For the text-containing cell, return its midpoint in [x, y] coordinate format. 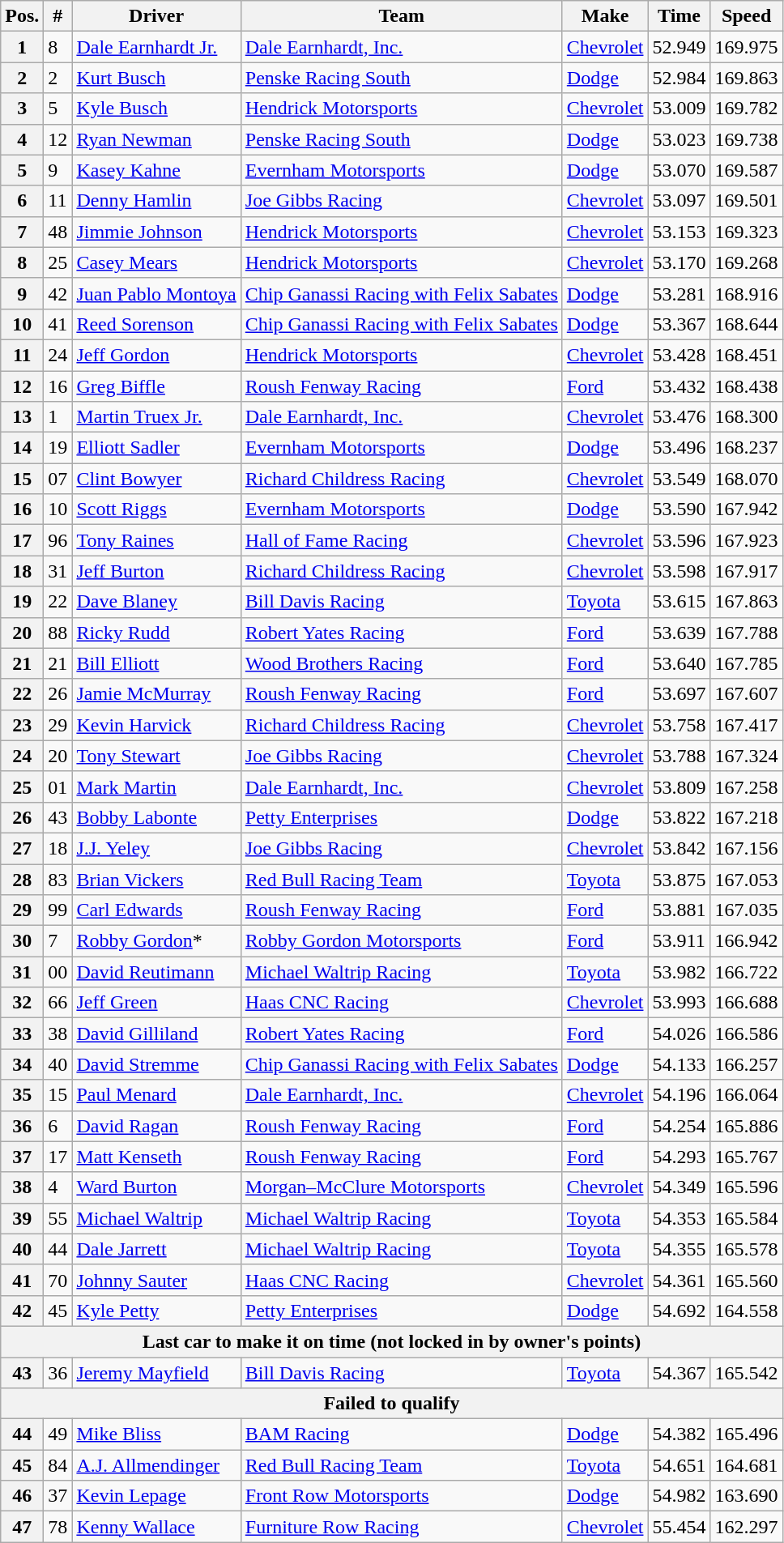
99 [58, 910]
53.982 [679, 972]
88 [58, 633]
83 [58, 879]
Jeff Burton [156, 571]
48 [58, 232]
David Gilliland [156, 1034]
Team [402, 16]
53.070 [679, 170]
53.615 [679, 602]
55 [58, 1218]
52.984 [679, 78]
54.133 [679, 1064]
53.549 [679, 479]
Time [679, 16]
32 [23, 1003]
167.788 [747, 633]
162.297 [747, 1527]
53.881 [679, 910]
54.361 [679, 1280]
84 [58, 1465]
Speed [747, 16]
165.496 [747, 1434]
53.758 [679, 725]
Reed Sorenson [156, 324]
53.911 [679, 941]
Bobby Labonte [156, 817]
Carl Edwards [156, 910]
53.281 [679, 293]
167.417 [747, 725]
53.788 [679, 756]
53.875 [679, 879]
53.097 [679, 201]
34 [23, 1064]
55.454 [679, 1527]
54.651 [679, 1465]
Kenny Wallace [156, 1527]
Robby Gordon Motorsports [402, 941]
Clint Bowyer [156, 479]
J.J. Yeley [156, 848]
53.598 [679, 571]
Paul Menard [156, 1095]
167.785 [747, 663]
Front Row Motorsports [402, 1496]
169.975 [747, 47]
Ward Burton [156, 1187]
Kasey Kahne [156, 170]
Jeremy Mayfield [156, 1373]
165.886 [747, 1126]
168.300 [747, 417]
167.258 [747, 786]
167.607 [747, 694]
30 [23, 941]
46 [23, 1496]
01 [58, 786]
27 [23, 848]
Johnny Sauter [156, 1280]
Jeff Gordon [156, 355]
Failed to qualify [392, 1404]
54.353 [679, 1218]
168.916 [747, 293]
35 [23, 1095]
Denny Hamlin [156, 201]
53.596 [679, 540]
Scott Riggs [156, 509]
167.053 [747, 879]
13 [23, 417]
BAM Racing [402, 1434]
# [58, 16]
Dale Earnhardt Jr. [156, 47]
168.070 [747, 479]
Matt Kenseth [156, 1157]
54.026 [679, 1034]
Make [605, 16]
54.367 [679, 1373]
Bill Elliott [156, 663]
70 [58, 1280]
28 [23, 879]
166.257 [747, 1064]
53.496 [679, 448]
167.917 [747, 571]
53.170 [679, 262]
Ryan Newman [156, 139]
14 [23, 448]
Michael Waltrip [156, 1218]
53.023 [679, 139]
Jamie McMurray [156, 694]
49 [58, 1434]
54.293 [679, 1157]
166.722 [747, 972]
163.690 [747, 1496]
53.993 [679, 1003]
167.324 [747, 756]
53.432 [679, 386]
Mike Bliss [156, 1434]
166.586 [747, 1034]
53.809 [679, 786]
164.681 [747, 1465]
Wood Brothers Racing [402, 663]
Ricky Rudd [156, 633]
53.590 [679, 509]
53.009 [679, 109]
53.367 [679, 324]
96 [58, 540]
Kevin Harvick [156, 725]
169.323 [747, 232]
Pos. [23, 16]
Kyle Busch [156, 109]
Driver [156, 16]
David Ragan [156, 1126]
165.542 [747, 1373]
53.842 [679, 848]
Kurt Busch [156, 78]
168.451 [747, 355]
Brian Vickers [156, 879]
Morgan–McClure Motorsports [402, 1187]
53.153 [679, 232]
52.949 [679, 47]
169.268 [747, 262]
39 [23, 1218]
David Stremme [156, 1064]
Dale Jarrett [156, 1249]
165.767 [747, 1157]
Hall of Fame Racing [402, 540]
78 [58, 1527]
167.942 [747, 509]
167.156 [747, 848]
169.587 [747, 170]
Dave Blaney [156, 602]
David Reutimann [156, 972]
53.639 [679, 633]
53.428 [679, 355]
165.596 [747, 1187]
Tony Stewart [156, 756]
168.237 [747, 448]
167.863 [747, 602]
54.382 [679, 1434]
164.558 [747, 1311]
167.923 [747, 540]
Kyle Petty [156, 1311]
00 [58, 972]
169.782 [747, 109]
53.476 [679, 417]
23 [23, 725]
Jimmie Johnson [156, 232]
54.349 [679, 1187]
165.584 [747, 1218]
Kevin Lepage [156, 1496]
Robby Gordon* [156, 941]
166.688 [747, 1003]
53.640 [679, 663]
54.196 [679, 1095]
166.064 [747, 1095]
53.822 [679, 817]
167.035 [747, 910]
167.218 [747, 817]
54.692 [679, 1311]
66 [58, 1003]
54.254 [679, 1126]
166.942 [747, 941]
Martin Truex Jr. [156, 417]
A.J. Allmendinger [156, 1465]
Mark Martin [156, 786]
Furniture Row Racing [402, 1527]
Jeff Green [156, 1003]
165.560 [747, 1280]
Casey Mears [156, 262]
Tony Raines [156, 540]
07 [58, 479]
Greg Biffle [156, 386]
Juan Pablo Montoya [156, 293]
169.501 [747, 201]
168.438 [747, 386]
3 [23, 109]
169.863 [747, 78]
53.697 [679, 694]
165.578 [747, 1249]
Last car to make it on time (not locked in by owner's points) [392, 1341]
54.982 [679, 1496]
169.738 [747, 139]
Elliott Sadler [156, 448]
33 [23, 1034]
168.644 [747, 324]
54.355 [679, 1249]
47 [23, 1527]
